Scan for the cell matching the given text and deliver its (x, y) coordinate at center. 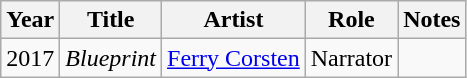
2017 (30, 58)
Ferry Corsten (234, 58)
Narrator (351, 58)
Blueprint (111, 58)
Role (351, 20)
Year (30, 20)
Artist (234, 20)
Title (111, 20)
Notes (432, 20)
